Provide the (x, y) coordinate of the cell's center where the given text is located.  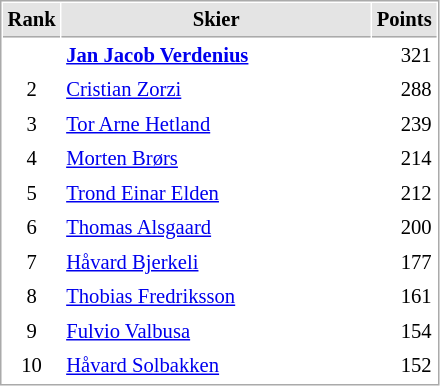
212 (404, 194)
Rank (32, 20)
Fulvio Valbusa (216, 332)
Morten Brørs (216, 158)
2 (32, 90)
5 (32, 194)
Håvard Bjerkeli (216, 262)
Jan Jacob Verdenius (216, 56)
Tor Arne Hetland (216, 124)
Cristian Zorzi (216, 90)
321 (404, 56)
Trond Einar Elden (216, 194)
6 (32, 228)
154 (404, 332)
3 (32, 124)
Thomas Alsgaard (216, 228)
9 (32, 332)
4 (32, 158)
200 (404, 228)
239 (404, 124)
161 (404, 296)
214 (404, 158)
7 (32, 262)
152 (404, 366)
Thobias Fredriksson (216, 296)
Skier (216, 20)
Håvard Solbakken (216, 366)
8 (32, 296)
Points (404, 20)
177 (404, 262)
10 (32, 366)
288 (404, 90)
